Search for the cell housing the specified text and yield its (X, Y) center coordinate. 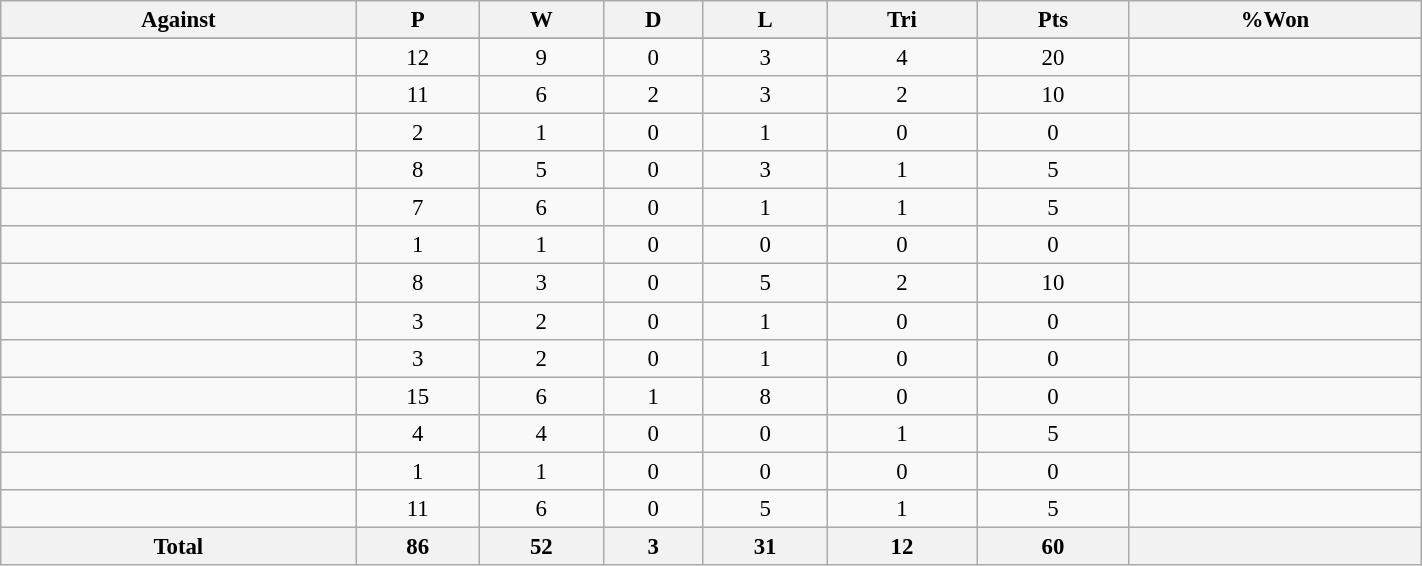
Tri (902, 20)
%Won (1275, 20)
L (765, 20)
Total (178, 546)
P (418, 20)
15 (418, 396)
86 (418, 546)
60 (1053, 546)
31 (765, 546)
Pts (1053, 20)
W (541, 20)
52 (541, 546)
20 (1053, 58)
D (653, 20)
7 (418, 208)
Against (178, 20)
9 (541, 58)
